Scan for the cell matching the given text and deliver its [X, Y] coordinate at center. 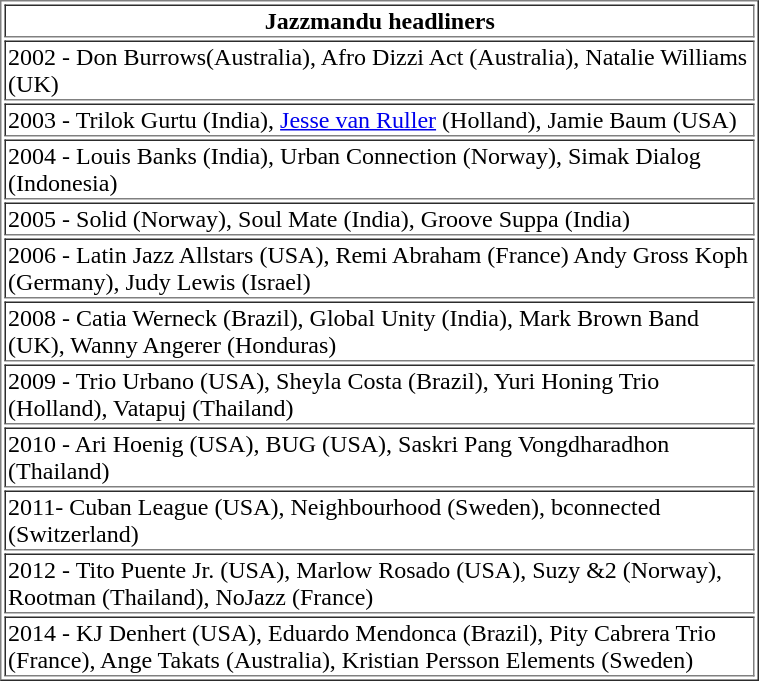
2010 - Ari Hoenig (USA), BUG (USA), Saskri Pang Vongdharadhon (Thailand) [380, 458]
2008 - Catia Werneck (Brazil), Global Unity (India), Mark Brown Band (UK), Wanny Angerer (Honduras) [380, 332]
2005 - Solid (Norway), Soul Mate (India), Groove Suppa (India) [380, 218]
2009 - Trio Urbano (USA), Sheyla Costa (Brazil), Yuri Honing Trio (Holland), Vatapuj (Thailand) [380, 394]
2014 - KJ Denhert (USA), Eduardo Mendonca (Brazil), Pity Cabrera Trio (France), Ange Takats (Australia), Kristian Persson Elements (Sweden) [380, 646]
2003 - Trilok Gurtu (India), Jesse van Ruller (Holland), Jamie Baum (USA) [380, 120]
2006 - Latin Jazz Allstars (USA), Remi Abraham (France) Andy Gross Koph (Germany), Judy Lewis (Israel) [380, 268]
2012 - Tito Puente Jr. (USA), Marlow Rosado (USA), Suzy &2 (Norway), Rootman (Thailand), NoJazz (France) [380, 584]
Jazzmandu headliners [380, 20]
2002 - Don Burrows(Australia), Afro Dizzi Act (Australia), Natalie Williams (UK) [380, 70]
2004 - Louis Banks (India), Urban Connection (Norway), Simak Dialog (Indonesia) [380, 170]
2011- Cuban League (USA), Neighbourhood (Sweden), bconnected (Switzerland) [380, 520]
